Search for the cell housing the specified text and yield its (X, Y) center coordinate. 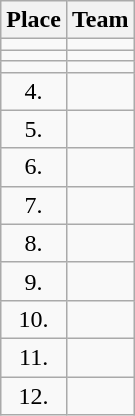
5. (34, 129)
6. (34, 167)
7. (34, 205)
11. (34, 357)
4. (34, 91)
8. (34, 243)
Place (34, 20)
12. (34, 395)
10. (34, 319)
Team (100, 20)
9. (34, 281)
